Pinpoint the cell where the given text exists, returning its (X, Y) midpoint coordinate. 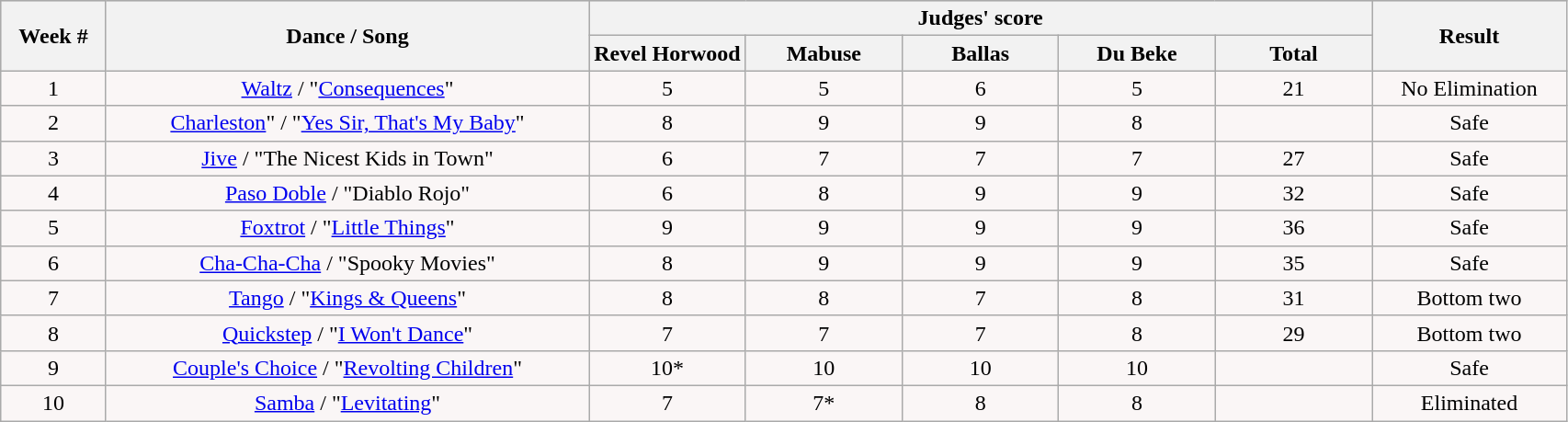
10* (667, 368)
Samba / "Levitating" (347, 403)
31 (1293, 298)
Waltz / "Consequences" (347, 88)
Quickstep / "I Won't Dance" (347, 333)
Judges' score (981, 18)
Foxtrot / "Little Things" (347, 228)
Couple's Choice / "Revolting Children" (347, 368)
Paso Doble / "Diablo Rojo" (347, 193)
27 (1293, 158)
Total (1293, 53)
Jive / "The Nicest Kids in Town" (347, 158)
Eliminated (1470, 403)
Du Beke (1137, 53)
29 (1293, 333)
4 (53, 193)
Dance / Song (347, 36)
1 (53, 88)
Revel Horwood (667, 53)
No Elimination (1470, 88)
32 (1293, 193)
Mabuse (824, 53)
3 (53, 158)
7* (824, 403)
Cha-Cha-Cha / "Spooky Movies" (347, 263)
Ballas (980, 53)
Charleston" / "Yes Sir, That's My Baby" (347, 123)
2 (53, 123)
Tango / "Kings & Queens" (347, 298)
Week # (53, 36)
Result (1470, 36)
35 (1293, 263)
21 (1293, 88)
36 (1293, 228)
